Pinpoint the cell where the given text exists, returning its [X, Y] midpoint coordinate. 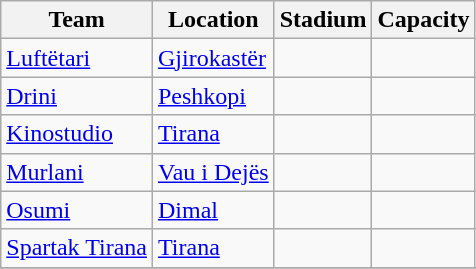
Drini [77, 96]
Spartak Tirana [77, 248]
Osumi [77, 210]
Luftëtari [77, 58]
Team [77, 20]
Kinostudio [77, 134]
Location [213, 20]
Capacity [424, 20]
Peshkopi [213, 96]
Vau i Dejës [213, 172]
Murlani [77, 172]
Dimal [213, 210]
Stadium [323, 20]
Gjirokastër [213, 58]
